Search for the cell housing the specified text and yield its (x, y) center coordinate. 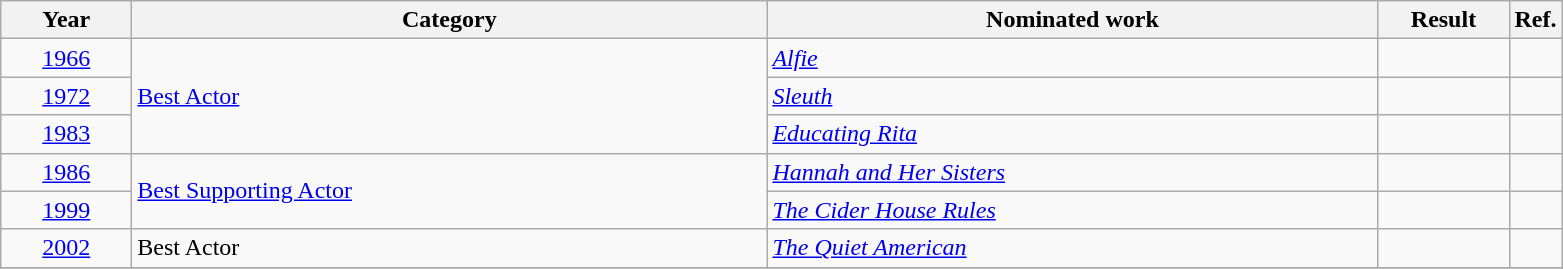
Ref. (1536, 20)
Educating Rita (1072, 134)
Year (66, 20)
1972 (66, 96)
Alfie (1072, 58)
1966 (66, 58)
The Cider House Rules (1072, 210)
Category (450, 20)
Nominated work (1072, 20)
The Quiet American (1072, 248)
Result (1444, 20)
1999 (66, 210)
Sleuth (1072, 96)
1983 (66, 134)
Best Supporting Actor (450, 191)
1986 (66, 172)
Hannah and Her Sisters (1072, 172)
2002 (66, 248)
